Identify which cell holds the provided text, then report its [x, y] central coordinate. 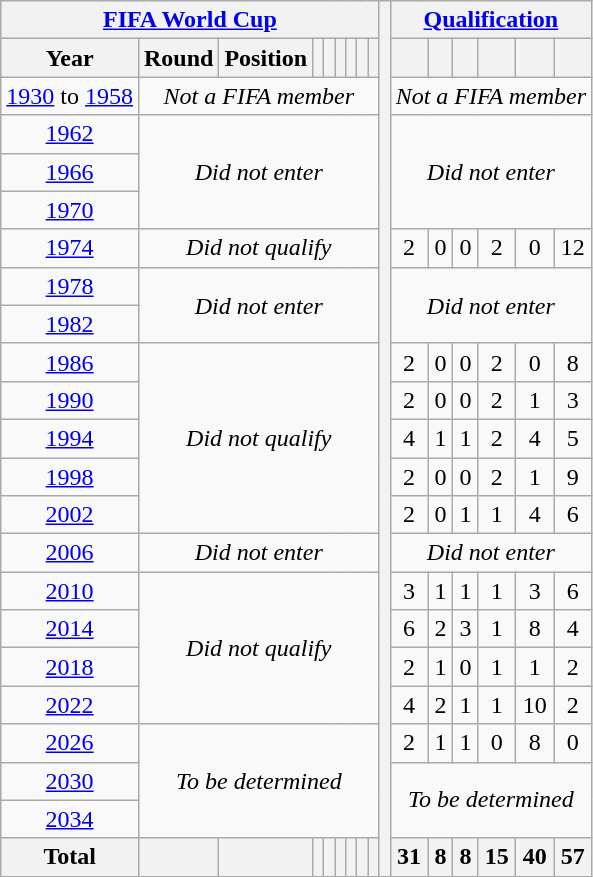
FIFA World Cup [190, 20]
1930 to 1958 [70, 96]
Qualification [490, 20]
1998 [70, 477]
9 [573, 477]
15 [497, 857]
2018 [70, 667]
2002 [70, 515]
1986 [70, 362]
Position [266, 58]
2030 [70, 781]
2010 [70, 591]
Total [70, 857]
1962 [70, 134]
31 [409, 857]
1970 [70, 210]
2026 [70, 743]
12 [573, 248]
40 [535, 857]
Year [70, 58]
1966 [70, 172]
57 [573, 857]
2006 [70, 553]
10 [535, 705]
2022 [70, 705]
1974 [70, 248]
5 [573, 438]
1982 [70, 324]
Round [178, 58]
2034 [70, 819]
1994 [70, 438]
1990 [70, 400]
2014 [70, 629]
1978 [70, 286]
